Locate the cell with the specified text and output its [x, y] center coordinate. 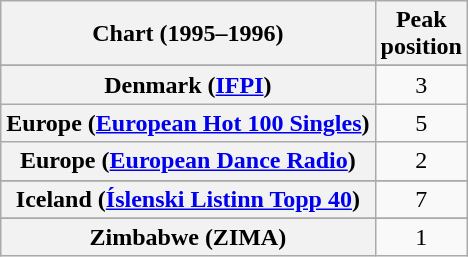
2 [421, 161]
Chart (1995–1996) [188, 34]
Europe (European Dance Radio) [188, 161]
7 [421, 199]
1 [421, 237]
3 [421, 85]
Denmark (IFPI) [188, 85]
5 [421, 123]
Iceland (Íslenski Listinn Topp 40) [188, 199]
Zimbabwe (ZIMA) [188, 237]
Peakposition [421, 34]
Europe (European Hot 100 Singles) [188, 123]
